Pinpoint the cell where the given text exists, returning its [X, Y] midpoint coordinate. 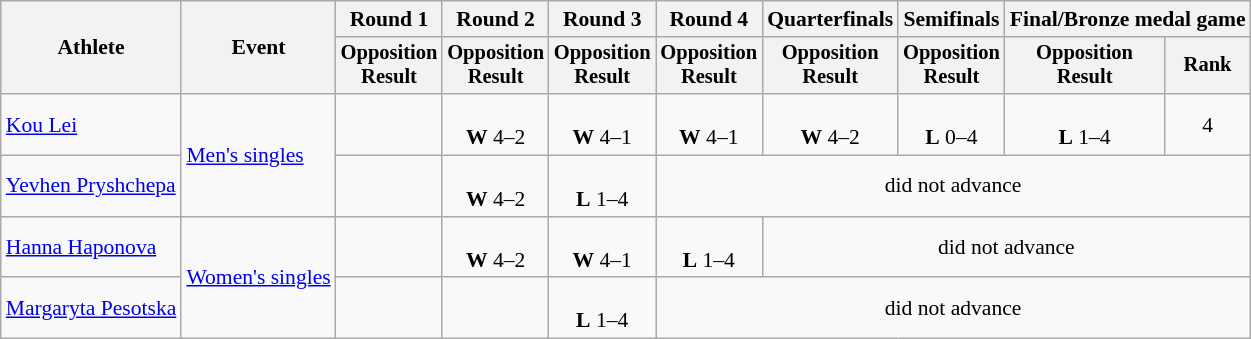
Rank [1207, 66]
Men's singles [258, 155]
Round 1 [390, 19]
Women's singles [258, 278]
Hanna Haponova [92, 248]
Margaryta Pesotska [92, 308]
Final/Bronze medal game [1128, 19]
Event [258, 48]
Semifinals [952, 19]
Athlete [92, 48]
Kou Lei [92, 124]
Round 2 [496, 19]
4 [1207, 124]
Round 4 [710, 19]
Yevhen Pryshchepa [92, 186]
Quarterfinals [830, 19]
Round 3 [602, 19]
L 0–4 [952, 124]
